Find where the given text appears and provide that cell's center as [x, y] coordinate. 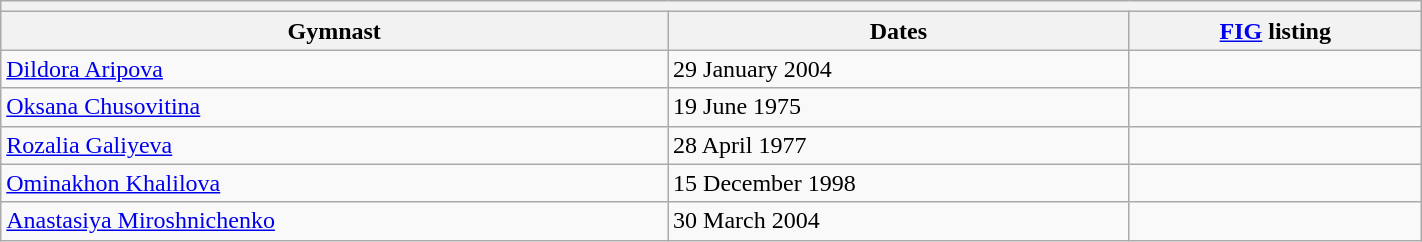
FIG listing [1275, 31]
30 March 2004 [899, 221]
Ominakhon Khalilova [334, 183]
Oksana Chusovitina [334, 107]
Anastasiya Miroshnichenko [334, 221]
Dildora Aripova [334, 69]
19 June 1975 [899, 107]
15 December 1998 [899, 183]
Rozalia Galiyeva [334, 145]
28 April 1977 [899, 145]
Gymnast [334, 31]
Dates [899, 31]
29 January 2004 [899, 69]
